Detect which cell encompasses the target text, then output its (X, Y) center coordinate. 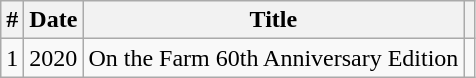
Title (274, 20)
1 (12, 58)
On the Farm 60th Anniversary Edition (274, 58)
Date (54, 20)
2020 (54, 58)
# (12, 20)
